Identify which cell holds the provided text, then report its (x, y) central coordinate. 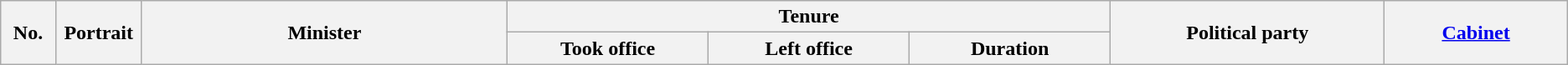
Left office (809, 48)
Cabinet (1476, 32)
Political party (1248, 32)
Minister (324, 32)
Portrait (99, 32)
Took office (608, 48)
No. (28, 32)
Tenure (809, 17)
Duration (1010, 48)
